Return [X, Y] of the center of cell containing provided text 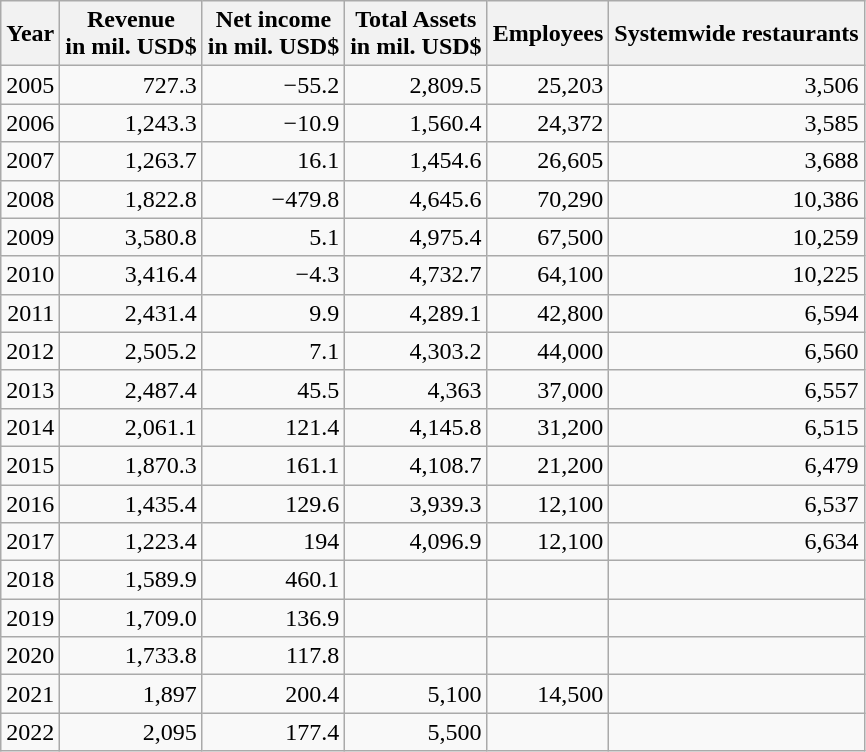
3,939.3 [416, 503]
2005 [30, 85]
6,560 [736, 351]
45.5 [273, 389]
1,589.9 [131, 580]
44,000 [548, 351]
161.1 [273, 465]
Total Assetsin mil. USD$ [416, 34]
2007 [30, 161]
194 [273, 542]
9.9 [273, 313]
16.1 [273, 161]
1,870.3 [131, 465]
3,416.4 [131, 275]
−479.8 [273, 199]
−10.9 [273, 123]
2011 [30, 313]
4,108.7 [416, 465]
6,634 [736, 542]
2017 [30, 542]
4,303.2 [416, 351]
6,557 [736, 389]
2,505.2 [131, 351]
4,096.9 [416, 542]
177.4 [273, 732]
Employees [548, 34]
2,061.1 [131, 427]
2009 [30, 237]
2022 [30, 732]
1,263.7 [131, 161]
2,095 [131, 732]
10,225 [736, 275]
4,732.7 [416, 275]
14,500 [548, 694]
64,100 [548, 275]
21,200 [548, 465]
121.4 [273, 427]
1,709.0 [131, 618]
2012 [30, 351]
3,506 [736, 85]
−55.2 [273, 85]
5.1 [273, 237]
2014 [30, 427]
117.8 [273, 656]
24,372 [548, 123]
4,645.6 [416, 199]
3,580.8 [131, 237]
6,594 [736, 313]
6,479 [736, 465]
Revenuein mil. USD$ [131, 34]
1,243.3 [131, 123]
4,975.4 [416, 237]
2020 [30, 656]
26,605 [548, 161]
10,259 [736, 237]
4,289.1 [416, 313]
6,515 [736, 427]
4,145.8 [416, 427]
Systemwide restaurants [736, 34]
1,560.4 [416, 123]
5,500 [416, 732]
25,203 [548, 85]
4,363 [416, 389]
727.3 [131, 85]
2008 [30, 199]
1,822.8 [131, 199]
136.9 [273, 618]
7.1 [273, 351]
Net incomein mil. USD$ [273, 34]
5,100 [416, 694]
2015 [30, 465]
2016 [30, 503]
1,454.6 [416, 161]
2013 [30, 389]
2,431.4 [131, 313]
2,809.5 [416, 85]
−4.3 [273, 275]
6,537 [736, 503]
460.1 [273, 580]
3,688 [736, 161]
2018 [30, 580]
Year [30, 34]
42,800 [548, 313]
3,585 [736, 123]
2019 [30, 618]
1,733.8 [131, 656]
67,500 [548, 237]
31,200 [548, 427]
10,386 [736, 199]
1,435.4 [131, 503]
70,290 [548, 199]
2021 [30, 694]
200.4 [273, 694]
1,223.4 [131, 542]
2010 [30, 275]
2,487.4 [131, 389]
37,000 [548, 389]
129.6 [273, 503]
2006 [30, 123]
1,897 [131, 694]
